For the text-containing cell, return its midpoint in (X, Y) coordinate format. 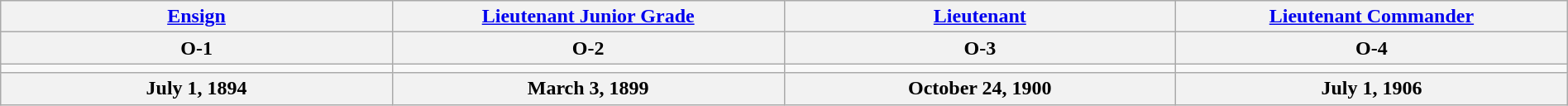
July 1, 1894 (197, 89)
July 1, 1906 (1372, 89)
March 3, 1899 (588, 89)
O-4 (1372, 48)
Ensign (197, 17)
O-2 (588, 48)
O-1 (197, 48)
Lieutenant (980, 17)
O-3 (980, 48)
Lieutenant Commander (1372, 17)
Lieutenant Junior Grade (588, 17)
October 24, 1900 (980, 89)
